Return the [X, Y] coordinate for the center point of the cell that contains the specified text.  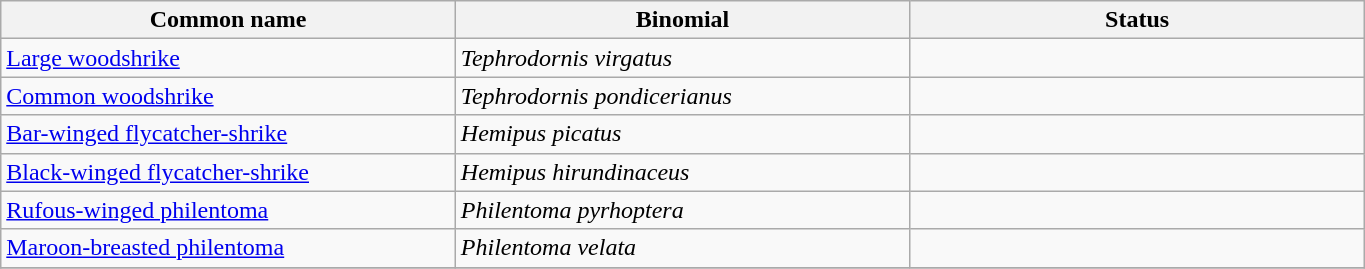
Bar-winged flycatcher-shrike [228, 134]
Common name [228, 20]
Philentoma pyrhoptera [682, 210]
Tephrodornis pondicerianus [682, 96]
Binomial [682, 20]
Rufous-winged philentoma [228, 210]
Hemipus hirundinaceus [682, 172]
Maroon-breasted philentoma [228, 248]
Large woodshrike [228, 58]
Hemipus picatus [682, 134]
Black-winged flycatcher-shrike [228, 172]
Philentoma velata [682, 248]
Status [1138, 20]
Tephrodornis virgatus [682, 58]
Common woodshrike [228, 96]
